From the cell containing the given text, extract its center point as (x, y) coordinate. 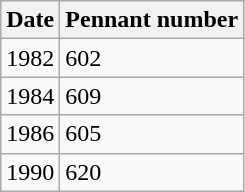
Pennant number (152, 20)
Date (30, 20)
1984 (30, 96)
609 (152, 96)
1982 (30, 58)
602 (152, 58)
605 (152, 134)
1986 (30, 134)
1990 (30, 172)
620 (152, 172)
